For the text-containing cell, return its midpoint in [x, y] coordinate format. 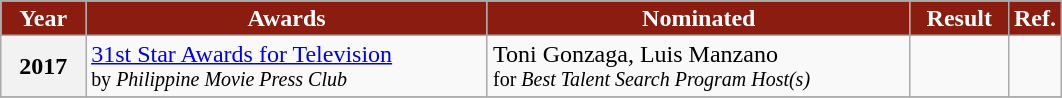
2017 [44, 66]
Nominated [698, 18]
Result [959, 18]
Awards [287, 18]
Toni Gonzaga, Luis Manzanofor Best Talent Search Program Host(s) [698, 66]
Ref. [1034, 18]
Year [44, 18]
31st Star Awards for Televisionby Philippine Movie Press Club [287, 66]
